Return [x, y] of the center of cell containing provided text 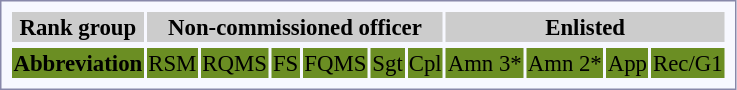
Amn 3* [484, 63]
Rec/G1 [688, 63]
RQMS [235, 63]
RSM [172, 63]
FS [285, 63]
App [627, 63]
Cpl [425, 63]
Sgt [388, 63]
Non-commissioned officer [295, 27]
Enlisted [585, 27]
Abbreviation [78, 63]
Amn 2* [564, 63]
FQMS [336, 63]
Rank group [78, 27]
